Capture the cell that displays the provided text and extract its [X, Y] central coordinate. 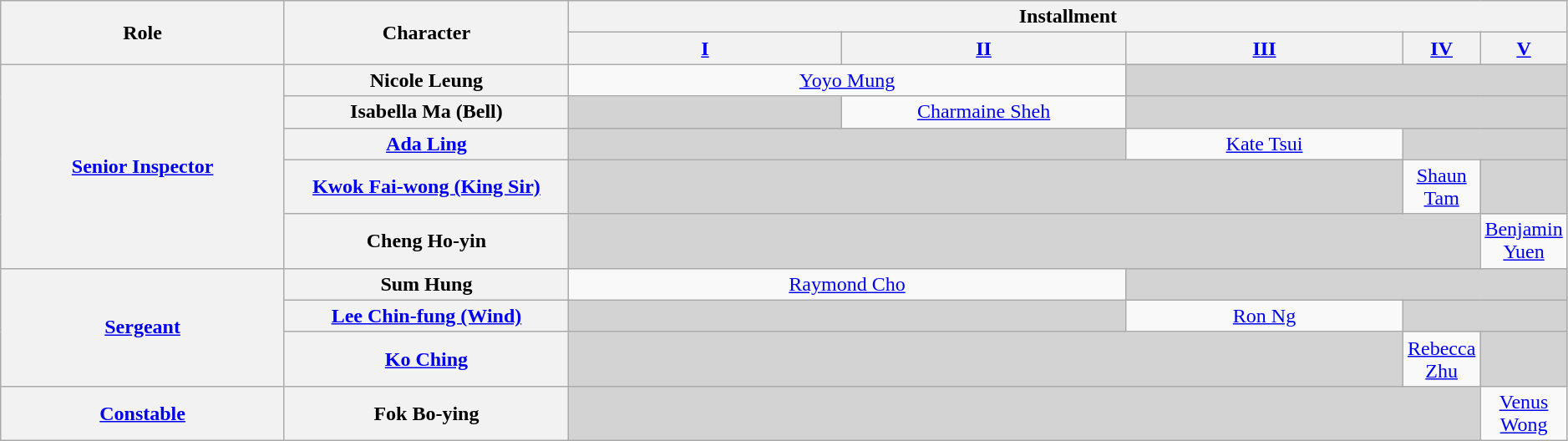
Yoyo Mung [847, 80]
I [705, 48]
Cheng Ho-yin [426, 241]
Ron Ng [1265, 316]
II [984, 48]
Role [143, 33]
Lee Chin-fung (Wind) [426, 316]
Sum Hung [426, 284]
Shaun Tam [1441, 187]
Charmaine Sheh [984, 112]
III [1265, 48]
Ko Ching [426, 359]
IV [1441, 48]
Constable [143, 413]
Venus Wong [1524, 413]
Ada Ling [426, 144]
Sergeant [143, 327]
Kwok Fai-wong (King Sir) [426, 187]
Fok Bo-ying [426, 413]
Nicole Leung [426, 80]
Kate Tsui [1265, 144]
Raymond Cho [847, 284]
Benjamin Yuen [1524, 241]
Isabella Ma (Bell) [426, 112]
Senior Inspector [143, 166]
Rebecca Zhu [1441, 359]
Character [426, 33]
Installment [1068, 17]
V [1524, 48]
